Output the (X, Y) coordinate of the center of the cell containing the given text.  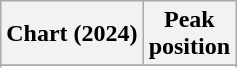
Chart (2024) (72, 34)
Peakposition (189, 34)
